Extract the [x, y] coordinate from the center of the cell holding the provided text.  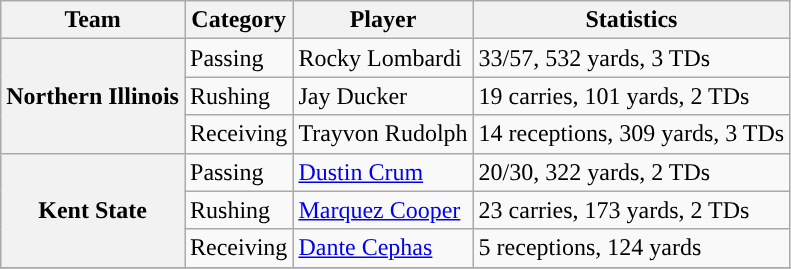
19 carries, 101 yards, 2 TDs [632, 96]
33/57, 532 yards, 3 TDs [632, 58]
Kent State [93, 210]
14 receptions, 309 yards, 3 TDs [632, 134]
Jay Ducker [383, 96]
Dustin Crum [383, 172]
Northern Illinois [93, 96]
Category [238, 20]
20/30, 322 yards, 2 TDs [632, 172]
Dante Cephas [383, 248]
Team [93, 20]
23 carries, 173 yards, 2 TDs [632, 210]
Player [383, 20]
Rocky Lombardi [383, 58]
5 receptions, 124 yards [632, 248]
Trayvon Rudolph [383, 134]
Marquez Cooper [383, 210]
Statistics [632, 20]
